Pinpoint the cell where the given text exists, returning its (X, Y) midpoint coordinate. 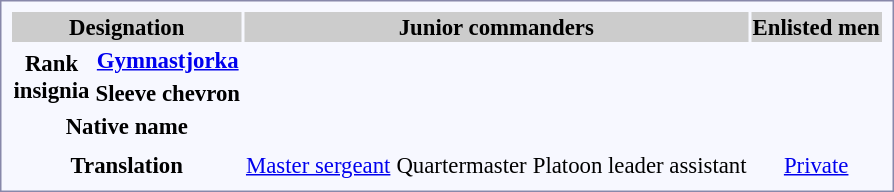
Sleeve chevron (168, 93)
Quartermaster (462, 165)
Private (816, 165)
Master sergeant (318, 165)
Platoon leader assistant (640, 165)
Designation (126, 27)
Gymnastjorka (168, 60)
Rankinsignia (52, 76)
Junior commanders (496, 27)
Enlisted men (816, 27)
Translation (126, 165)
Native name (126, 126)
